Extract the (x, y) coordinate from the center of the cell holding the provided text.  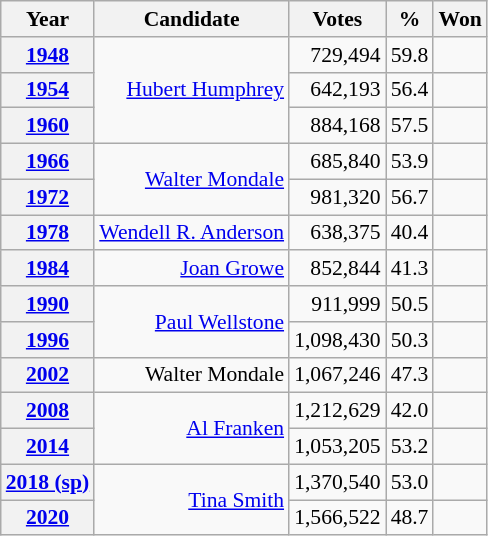
41.3 (410, 269)
1954 (48, 90)
2020 (48, 518)
1,098,430 (337, 340)
852,844 (337, 269)
729,494 (337, 55)
Votes (337, 19)
1960 (48, 126)
642,193 (337, 90)
1,212,629 (337, 411)
Won (460, 19)
53.9 (410, 162)
Joan Growe (192, 269)
1,370,540 (337, 482)
50.5 (410, 304)
57.5 (410, 126)
Paul Wellstone (192, 322)
1990 (48, 304)
2002 (48, 375)
56.4 (410, 90)
1996 (48, 340)
53.0 (410, 482)
% (410, 19)
2008 (48, 411)
56.7 (410, 197)
48.7 (410, 518)
638,375 (337, 233)
1948 (48, 55)
47.3 (410, 375)
1,566,522 (337, 518)
Al Franken (192, 428)
981,320 (337, 197)
911,999 (337, 304)
Hubert Humphrey (192, 90)
1,067,246 (337, 375)
Year (48, 19)
53.2 (410, 447)
1972 (48, 197)
1966 (48, 162)
42.0 (410, 411)
685,840 (337, 162)
59.8 (410, 55)
1984 (48, 269)
Wendell R. Anderson (192, 233)
40.4 (410, 233)
1978 (48, 233)
1,053,205 (337, 447)
Candidate (192, 19)
884,168 (337, 126)
2018 (sp) (48, 482)
50.3 (410, 340)
2014 (48, 447)
Tina Smith (192, 500)
